Capture the cell that displays the provided text and extract its [X, Y] central coordinate. 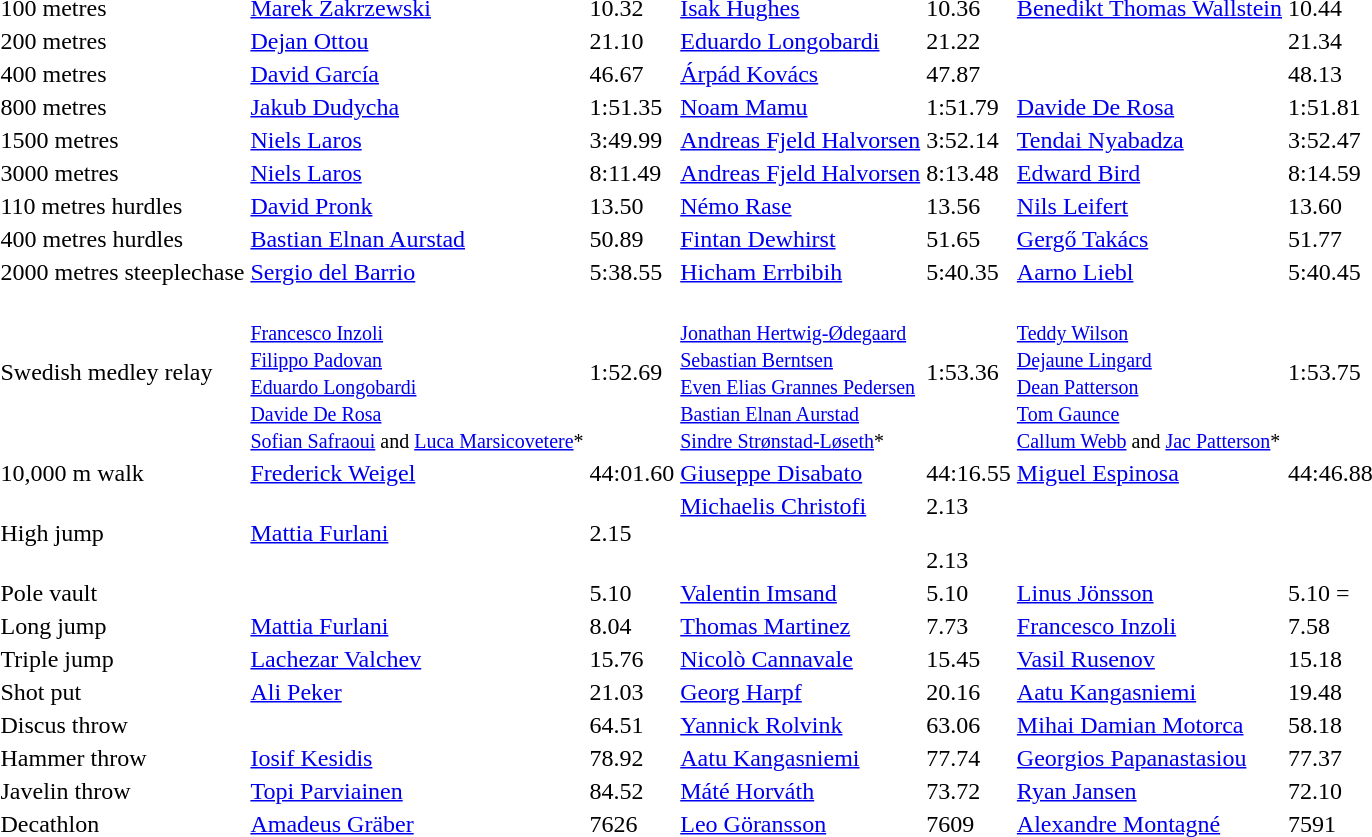
Georg Harpf [800, 692]
Aarno Liebl [1149, 272]
Michaelis Christofi [800, 533]
Máté Horváth [800, 791]
8.04 [632, 626]
13.56 [969, 206]
3:49.99 [632, 140]
Giuseppe Disabato [800, 473]
Davide De Rosa [1149, 107]
73.72 [969, 791]
21.22 [969, 41]
Iosif Kesidis [417, 758]
8:11.49 [632, 173]
Jonathan Hertwig-ØdegaardSebastian BerntsenEven Elias Grannes PedersenBastian Elnan AurstadSindre Strønstad-Løseth* [800, 372]
2.13 2.13 [969, 533]
Thomas Martinez [800, 626]
8:13.48 [969, 173]
20.16 [969, 692]
Árpád Kovács [800, 74]
64.51 [632, 725]
63.06 [969, 725]
Tendai Nyabadza [1149, 140]
1:51.35 [632, 107]
Linus Jönsson [1149, 593]
2.15 [632, 533]
Valentin Imsand [800, 593]
Vasil Rusenov [1149, 659]
21.03 [632, 692]
Teddy WilsonDejaune LingardDean PattersonTom GaunceCallum Webb and Jac Patterson* [1149, 372]
Nicolò Cannavale [800, 659]
44:16.55 [969, 473]
David Pronk [417, 206]
Frederick Weigel [417, 473]
1:52.69 [632, 372]
David García [417, 74]
Noam Mamu [800, 107]
Fintan Dewhirst [800, 239]
Némo Rase [800, 206]
47.87 [969, 74]
Miguel Espinosa [1149, 473]
Nils Leifert [1149, 206]
Francesco Inzoli [1149, 626]
Lachezar Valchev [417, 659]
78.92 [632, 758]
15.76 [632, 659]
21.10 [632, 41]
Eduardo Longobardi [800, 41]
Edward Bird [1149, 173]
Gergő Takács [1149, 239]
84.52 [632, 791]
46.67 [632, 74]
Ryan Jansen [1149, 791]
5:38.55 [632, 272]
51.65 [969, 239]
1:53.36 [969, 372]
Francesco InzoliFilippo PadovanEduardo LongobardiDavide De RosaSofian Safraoui and Luca Marsicovetere* [417, 372]
Hicham Errbibih [800, 272]
44:01.60 [632, 473]
Ali Peker [417, 692]
Bastian Elnan Aurstad [417, 239]
Sergio del Barrio [417, 272]
5:40.35 [969, 272]
15.45 [969, 659]
Dejan Ottou [417, 41]
3:52.14 [969, 140]
Mihai Damian Motorca [1149, 725]
Topi Parviainen [417, 791]
7.73 [969, 626]
Yannick Rolvink [800, 725]
77.74 [969, 758]
Georgios Papanastasiou [1149, 758]
Jakub Dudycha [417, 107]
13.50 [632, 206]
1:51.79 [969, 107]
50.89 [632, 239]
